Locate the cell with the specified text and output its (x, y) center coordinate. 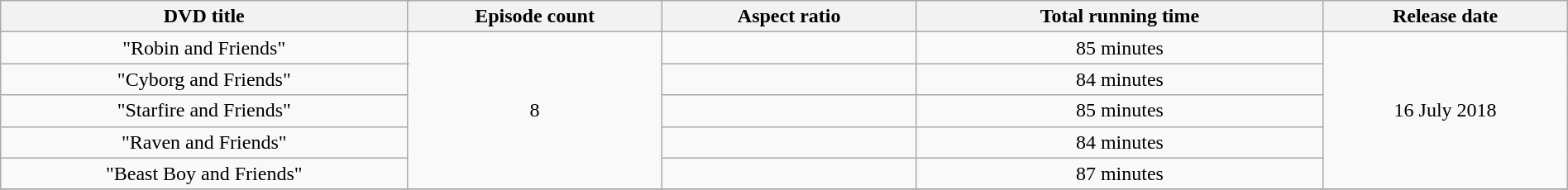
DVD title (204, 17)
"Cyborg and Friends" (204, 79)
"Starfire and Friends" (204, 111)
Total running time (1120, 17)
Episode count (535, 17)
8 (535, 111)
Aspect ratio (789, 17)
16 July 2018 (1446, 111)
87 minutes (1120, 173)
"Raven and Friends" (204, 142)
"Beast Boy and Friends" (204, 173)
"Robin and Friends" (204, 48)
Release date (1446, 17)
